Scan for the cell matching the given text and deliver its (x, y) coordinate at center. 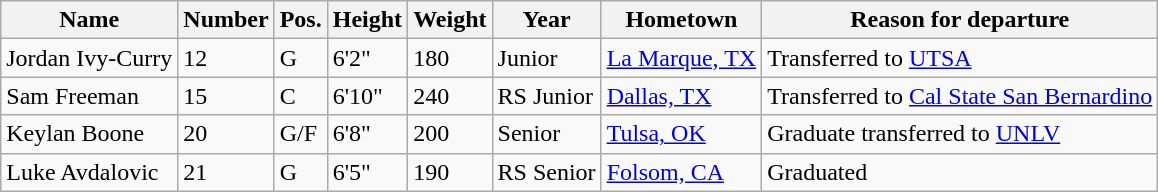
Name (90, 20)
RS Senior (546, 172)
Number (226, 20)
Graduate transferred to UNLV (960, 134)
180 (450, 58)
6'5" (367, 172)
200 (450, 134)
21 (226, 172)
Transferred to Cal State San Bernardino (960, 96)
Senior (546, 134)
15 (226, 96)
G/F (300, 134)
Height (367, 20)
Luke Avdalovic (90, 172)
Junior (546, 58)
La Marque, TX (682, 58)
6'8" (367, 134)
Jordan Ivy-Curry (90, 58)
C (300, 96)
RS Junior (546, 96)
Reason for departure (960, 20)
20 (226, 134)
Keylan Boone (90, 134)
Weight (450, 20)
6'10" (367, 96)
12 (226, 58)
Year (546, 20)
190 (450, 172)
Pos. (300, 20)
Graduated (960, 172)
Tulsa, OK (682, 134)
Sam Freeman (90, 96)
240 (450, 96)
6'2" (367, 58)
Folsom, CA (682, 172)
Hometown (682, 20)
Transferred to UTSA (960, 58)
Dallas, TX (682, 96)
